Scan for the cell matching the given text and deliver its (X, Y) coordinate at center. 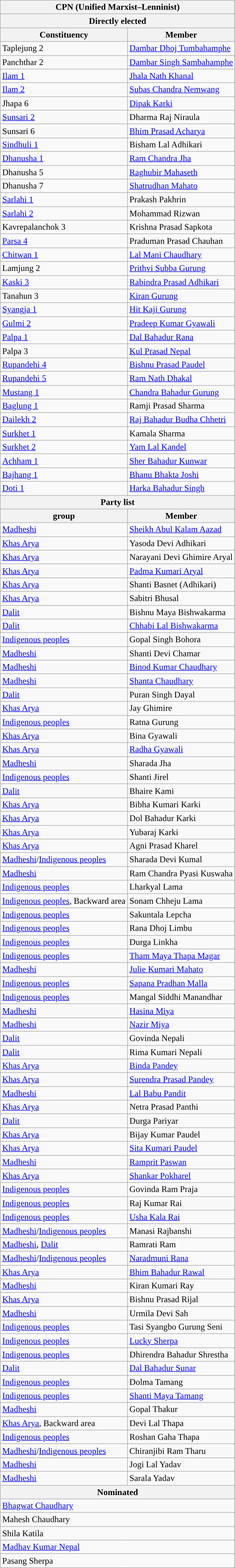
Constituency (64, 35)
Mahesh Chaudhary (118, 1520)
Bishnu Prasad Paudel (181, 364)
Bhim Prasad Acharya (181, 131)
Sita Kumari Paudel (181, 1148)
Ramji Prasad Sharma (181, 406)
group (64, 516)
Sapana Pradhan Malla (181, 983)
Puran Singh Dayal (181, 695)
Jhala Nath Khanal (181, 76)
Madheshi, Dalit (64, 1244)
Mustang 1 (64, 392)
Surendra Prasad Pandey (181, 1080)
Bhaire Kami (181, 791)
Jogi Lal Yadav (181, 1464)
Sheikh Abul Kalam Aazad (181, 530)
Achham 1 (64, 461)
Dhanusha 1 (64, 158)
Chitwan 1 (64, 255)
Netra Prasad Panthi (181, 1107)
Gopal Thakur (181, 1409)
Dhanusha 7 (64, 186)
Binod Kumar Chaudhary (181, 667)
Rupandehi 5 (64, 378)
Sunsari 2 (64, 117)
Naradmuni Rana (181, 1258)
Subas Chandra Nemwang (181, 90)
Dhanusha 5 (64, 172)
Gulmi 2 (64, 323)
Mohammad Rizwan (181, 213)
Harka Bahadur Singh (181, 488)
Ram Chandra Pyasi Kuswaha (181, 873)
Sonam Chheju Lama (181, 901)
Ilam 2 (64, 90)
Nazir Miya (181, 1024)
Ram Nath Dhakal (181, 378)
Dolma Tamang (181, 1382)
Raghubir Mahaseth (181, 172)
Bajhang 1 (64, 475)
Govinda Ram Praja (181, 1189)
CPN (Unified Marxist–Lenninist) (118, 7)
Bhagwat Chaudhary (118, 1506)
Gopal Singh Bohora (181, 640)
Jay Ghimire (181, 708)
Prakash Pakhrin (181, 200)
Nominated (118, 1492)
Radha Gyawali (181, 750)
Govinda Nepali (181, 1038)
Praduman Prasad Chauhan (181, 241)
Kavrepalanchok 3 (64, 227)
Parsa 4 (64, 241)
Lal Mani Chaudhary (181, 255)
Bibha Kumari Karki (181, 804)
Binda Pandey (181, 1066)
Rupandehi 4 (64, 364)
Yubaraj Karki (181, 832)
Dharma Raj Niraula (181, 117)
Devi Lal Thapa (181, 1423)
Chhabi Lal Bishwakarma (181, 626)
Dol Bahadur Karki (181, 818)
Ilam 1 (64, 76)
Shila Katila (118, 1533)
Bhanu Bhakta Joshi (181, 475)
Shanti Maya Tamang (181, 1396)
Baglung 1 (64, 406)
Tham Maya Thapa Magar (181, 956)
Shatrudhan Mahato (181, 186)
Durga Pariyar (181, 1121)
Hit Kaji Gurung (181, 310)
Sakuntala Lepcha (181, 915)
Narayani Devi Ghimire Aryal (181, 557)
Bhim Bahadur Rawal (181, 1272)
Doti 1 (64, 488)
Bijay Kumar Paudel (181, 1135)
Palpa 3 (64, 351)
Chandra Bahadur Gurung (181, 392)
Bishnu Maya Bishwakarma (181, 612)
Bisham Lal Adhikari (181, 144)
Bina Gyawali (181, 736)
Prithvi Subba Gurung (181, 268)
Kaski 3 (64, 282)
Raj Bahadur Budha Chhetri (181, 420)
Roshan Gaha Thapa (181, 1437)
Sharada Devi Kumal (181, 860)
Taplejung 2 (64, 48)
Rana Dhoj Limbu (181, 928)
Dambar Singh Sambahamphe (181, 62)
Kamala Sharma (181, 433)
Raj Kumar Rai (181, 1203)
Shanti Devi Chamar (181, 653)
Surkhet 2 (64, 447)
Palpa 1 (64, 337)
Krishna Prasad Sapkota (181, 227)
Kul Prasad Nepal (181, 351)
Khas Arya, Backward area (64, 1423)
Sunsari 6 (64, 131)
Dhirendra Bahadur Shrestha (181, 1355)
Ramprit Paswan (181, 1162)
Julie Kumari Mahato (181, 969)
Shanta Chaudhary (181, 681)
Kiran Gurung (181, 296)
Ratna Gurung (181, 722)
Sher Bahadur Kunwar (181, 461)
Agni Prasad Kharel (181, 846)
Party list (118, 502)
Rabindra Prasad Adhikari (181, 282)
Chiranjibi Ram Tharu (181, 1451)
Dambar Dhoj Tumbahamphe (181, 48)
Dal Bahadur Sunar (181, 1368)
Yasoda Devi Adhikari (181, 543)
Syangja 1 (64, 310)
Dal Bahadur Rana (181, 337)
Dipak Karki (181, 103)
Tanahun 3 (64, 296)
Rima Kumari Nepali (181, 1052)
Dailekh 2 (64, 420)
Panchthar 2 (64, 62)
Shanti Basnet (Adhikari) (181, 584)
Padma Kumari Aryal (181, 571)
Sindhuli 1 (64, 144)
Manasi Rajbanshi (181, 1231)
Sarala Yadav (181, 1478)
Usha Kala Rai (181, 1217)
Ram Chandra Jha (181, 158)
Urmila Devi Sah (181, 1313)
Pradeep Kumar Gyawali (181, 323)
Yam Lal Kandel (181, 447)
Jhapa 6 (64, 103)
Mangal Siddhi Manandhar (181, 997)
Directly elected (118, 21)
Lal Babu Pandit (181, 1093)
Pasang Sherpa (118, 1561)
Madhav Kumar Nepal (118, 1547)
Lucky Sherpa (181, 1341)
Lamjung 2 (64, 268)
Tasi Syangbo Gurung Seni (181, 1327)
Bishnu Prasad Rijal (181, 1300)
Hasina Miya (181, 1011)
Indigenous peoples, Backward area (64, 901)
Lharkyal Lama (181, 887)
Ramrati Ram (181, 1244)
Shankar Pokharel (181, 1176)
Shanti Jirel (181, 777)
Sarlahi 1 (64, 200)
Surkhet 1 (64, 433)
Durga Linkha (181, 942)
Sharada Jha (181, 763)
Sabitri Bhusal (181, 598)
Sarlahi 2 (64, 213)
Kiran Kumari Ray (181, 1286)
